Detect which cell encompasses the target text, then output its (x, y) center coordinate. 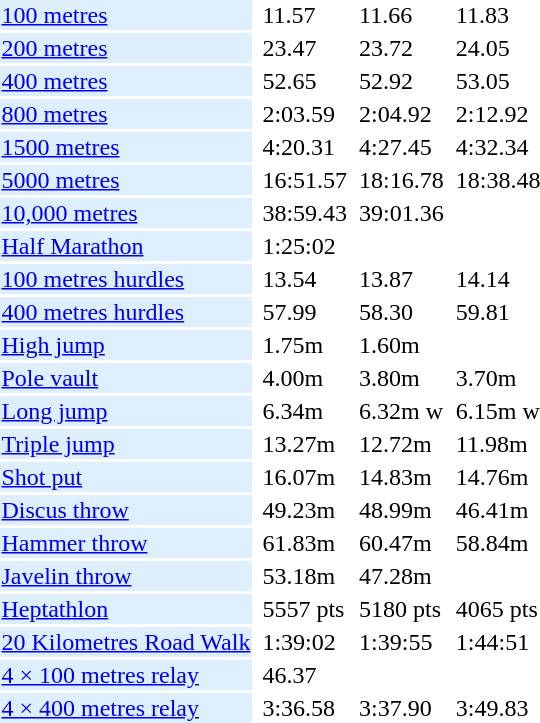
1.60m (402, 345)
20 Kilometres Road Walk (126, 642)
4.00m (305, 378)
16.07m (305, 477)
4:20.31 (305, 147)
2:03.59 (305, 114)
5557 pts (305, 609)
Long jump (126, 411)
52.92 (402, 81)
1:39:02 (305, 642)
10,000 metres (126, 213)
1:39:55 (402, 642)
Half Marathon (126, 246)
1.75m (305, 345)
47.28m (402, 576)
Shot put (126, 477)
3:37.90 (402, 708)
13.27m (305, 444)
Pole vault (126, 378)
13.87 (402, 279)
High jump (126, 345)
400 metres (126, 81)
57.99 (305, 312)
53.18m (305, 576)
12.72m (402, 444)
11.66 (402, 15)
3:36.58 (305, 708)
800 metres (126, 114)
18:16.78 (402, 180)
3.80m (402, 378)
Javelin throw (126, 576)
2:04.92 (402, 114)
200 metres (126, 48)
48.99m (402, 510)
61.83m (305, 543)
58.30 (402, 312)
Discus throw (126, 510)
14.83m (402, 477)
1:25:02 (305, 246)
100 metres (126, 15)
39:01.36 (402, 213)
Triple jump (126, 444)
13.54 (305, 279)
Heptathlon (126, 609)
5180 pts (402, 609)
46.37 (305, 675)
11.57 (305, 15)
1500 metres (126, 147)
38:59.43 (305, 213)
23.47 (305, 48)
60.47m (402, 543)
6.32m w (402, 411)
23.72 (402, 48)
4 × 400 metres relay (126, 708)
5000 metres (126, 180)
49.23m (305, 510)
Hammer throw (126, 543)
52.65 (305, 81)
100 metres hurdles (126, 279)
4:27.45 (402, 147)
400 metres hurdles (126, 312)
6.34m (305, 411)
4 × 100 metres relay (126, 675)
16:51.57 (305, 180)
